Output the (X, Y) coordinate of the center of the cell containing the given text.  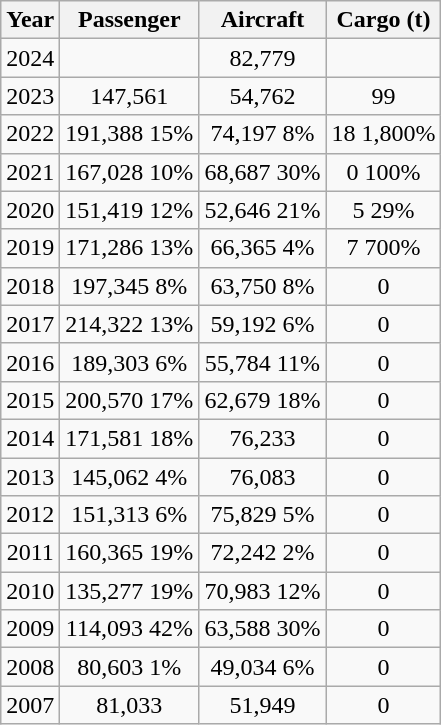
62,679 18% (262, 400)
5 29% (384, 210)
76,233 (262, 438)
75,829 5% (262, 515)
63,588 30% (262, 629)
51,949 (262, 705)
2016 (30, 362)
171,286 13% (130, 248)
72,242 2% (262, 553)
18 1,800% (384, 134)
99 (384, 96)
52,646 21% (262, 210)
Passenger (130, 20)
2012 (30, 515)
2022 (30, 134)
214,322 13% (130, 324)
197,345 8% (130, 286)
55,784 11% (262, 362)
0 100% (384, 172)
66,365 4% (262, 248)
2017 (30, 324)
171,581 18% (130, 438)
189,303 6% (130, 362)
114,093 42% (130, 629)
2011 (30, 553)
76,083 (262, 477)
81,033 (130, 705)
49,034 6% (262, 667)
80,603 1% (130, 667)
2009 (30, 629)
2019 (30, 248)
74,197 8% (262, 134)
2021 (30, 172)
191,388 15% (130, 134)
7 700% (384, 248)
2007 (30, 705)
2023 (30, 96)
2015 (30, 400)
2024 (30, 58)
Cargo (t) (384, 20)
151,419 12% (130, 210)
151,313 6% (130, 515)
59,192 6% (262, 324)
2020 (30, 210)
68,687 30% (262, 172)
63,750 8% (262, 286)
200,570 17% (130, 400)
135,277 19% (130, 591)
Year (30, 20)
2013 (30, 477)
2014 (30, 438)
160,365 19% (130, 553)
2008 (30, 667)
145,062 4% (130, 477)
2018 (30, 286)
147,561 (130, 96)
82,779 (262, 58)
54,762 (262, 96)
167,028 10% (130, 172)
2010 (30, 591)
Aircraft (262, 20)
70,983 12% (262, 591)
